Scan for the cell matching the given text and deliver its (X, Y) coordinate at center. 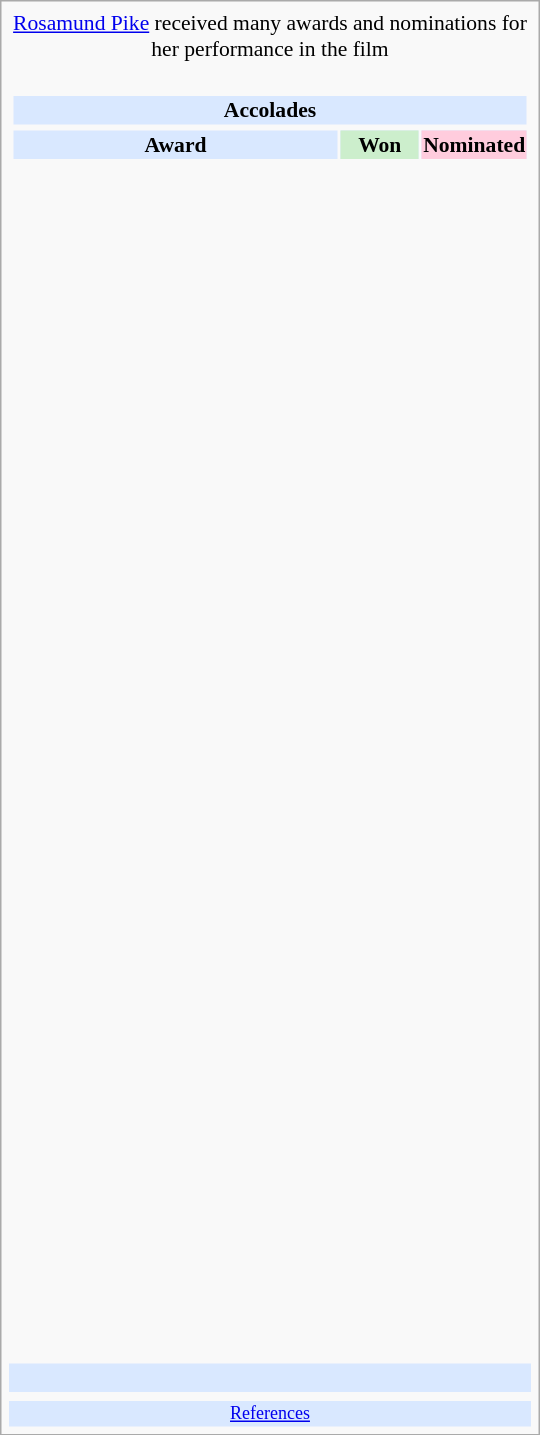
Rosamund Pike received many awards and nominations for her performance in the film (270, 36)
Nominated (474, 144)
Won (380, 144)
References (270, 1414)
Accolades (270, 110)
Award (175, 144)
Accolades Award Won Nominated (270, 713)
